Return the (x, y) coordinate for the center point of the cell that contains the specified text.  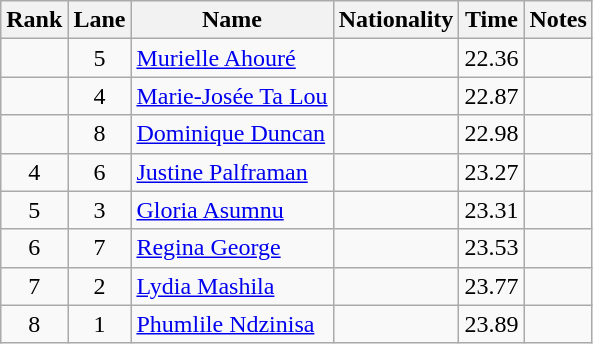
Time (492, 20)
22.36 (492, 58)
23.77 (492, 286)
23.53 (492, 248)
Notes (558, 20)
Murielle Ahouré (232, 58)
22.87 (492, 96)
2 (100, 286)
23.27 (492, 172)
Phumlile Ndzinisa (232, 324)
Marie-Josée Ta Lou (232, 96)
3 (100, 210)
23.31 (492, 210)
Rank (34, 20)
22.98 (492, 134)
Gloria Asumnu (232, 210)
Regina George (232, 248)
Lydia Mashila (232, 286)
1 (100, 324)
Name (232, 20)
Lane (100, 20)
Justine Palframan (232, 172)
Dominique Duncan (232, 134)
23.89 (492, 324)
Nationality (396, 20)
